Detect which cell encompasses the target text, then output its (x, y) center coordinate. 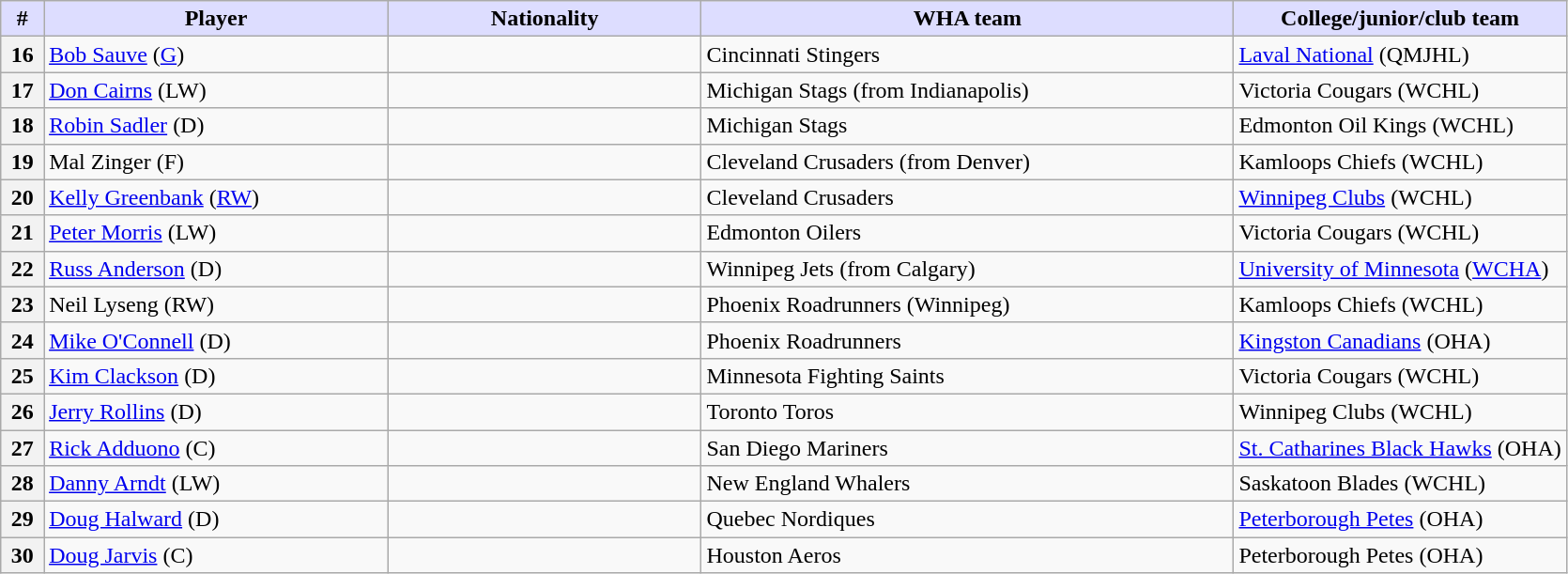
Nationality (545, 19)
21 (23, 233)
Russ Anderson (D) (216, 269)
17 (23, 90)
Cleveland Crusaders (from Denver) (967, 162)
Doug Halward (D) (216, 520)
Laval National (QMJHL) (1400, 54)
Kingston Canadians (OHA) (1400, 340)
Robin Sadler (D) (216, 126)
Phoenix Roadrunners (Winnipeg) (967, 304)
Michigan Stags (967, 126)
Winnipeg Jets (from Calgary) (967, 269)
Edmonton Oil Kings (WCHL) (1400, 126)
# (23, 19)
23 (23, 304)
22 (23, 269)
Bob Sauve (G) (216, 54)
Rick Adduono (C) (216, 448)
27 (23, 448)
26 (23, 411)
Toronto Toros (967, 411)
Doug Jarvis (C) (216, 555)
Cleveland Crusaders (967, 197)
New England Whalers (967, 484)
Peter Morris (LW) (216, 233)
San Diego Mariners (967, 448)
18 (23, 126)
WHA team (967, 19)
Phoenix Roadrunners (967, 340)
St. Catharines Black Hawks (OHA) (1400, 448)
University of Minnesota (WCHA) (1400, 269)
Don Cairns (LW) (216, 90)
29 (23, 520)
Edmonton Oilers (967, 233)
25 (23, 376)
24 (23, 340)
Mike O'Connell (D) (216, 340)
Quebec Nordiques (967, 520)
20 (23, 197)
Houston Aeros (967, 555)
Jerry Rollins (D) (216, 411)
19 (23, 162)
Saskatoon Blades (WCHL) (1400, 484)
Player (216, 19)
Cincinnati Stingers (967, 54)
College/junior/club team (1400, 19)
Michigan Stags (from Indianapolis) (967, 90)
Kelly Greenbank (RW) (216, 197)
Danny Arndt (LW) (216, 484)
Mal Zinger (F) (216, 162)
28 (23, 484)
Neil Lyseng (RW) (216, 304)
16 (23, 54)
Minnesota Fighting Saints (967, 376)
30 (23, 555)
Kim Clackson (D) (216, 376)
